Locate the cell with the specified text and output its (X, Y) center coordinate. 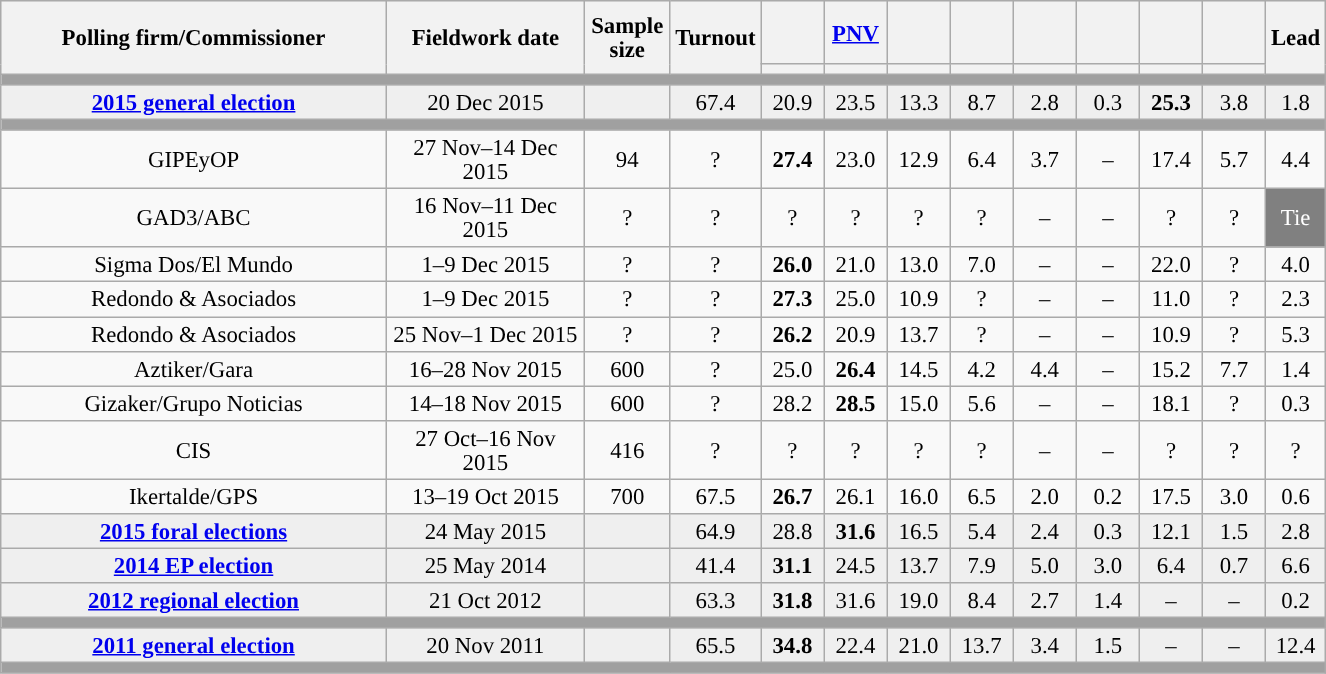
28.5 (856, 404)
PNV (856, 32)
19.0 (918, 600)
34.8 (792, 646)
Ikertalde/GPS (194, 496)
20 Nov 2011 (485, 646)
5.3 (1296, 334)
63.3 (716, 600)
25.3 (1170, 102)
12.1 (1170, 532)
Sigma Dos/El Mundo (194, 266)
15.2 (1170, 368)
25 May 2014 (485, 566)
416 (627, 450)
0.6 (1296, 496)
15.0 (918, 404)
17.5 (1170, 496)
13–19 Oct 2015 (485, 496)
26.4 (856, 368)
2.3 (1296, 300)
12.9 (918, 160)
27 Oct–16 Nov 2015 (485, 450)
27.3 (792, 300)
Aztiker/Gara (194, 368)
2.4 (1044, 532)
2014 EP election (194, 566)
18.1 (1170, 404)
3.7 (1044, 160)
Sample size (627, 38)
3.8 (1234, 102)
23.0 (856, 160)
27 Nov–14 Dec 2015 (485, 160)
5.6 (982, 404)
23.5 (856, 102)
21 Oct 2012 (485, 600)
28.8 (792, 532)
27.4 (792, 160)
67.5 (716, 496)
7.0 (982, 266)
Gizaker/Grupo Noticias (194, 404)
17.4 (1170, 160)
2.0 (1044, 496)
13.0 (918, 266)
14.5 (918, 368)
16.5 (918, 532)
5.0 (1044, 566)
2015 foral elections (194, 532)
Polling firm/Commissioner (194, 38)
11.0 (1170, 300)
24.5 (856, 566)
26.7 (792, 496)
Fieldwork date (485, 38)
5.4 (982, 532)
31.8 (792, 600)
26.0 (792, 266)
26.1 (856, 496)
6.6 (1296, 566)
2015 general election (194, 102)
2011 general election (194, 646)
2.7 (1044, 600)
5.7 (1234, 160)
7.9 (982, 566)
2012 regional election (194, 600)
16 Nov–11 Dec 2015 (485, 218)
28.2 (792, 404)
3.4 (1044, 646)
4.0 (1296, 266)
700 (627, 496)
6.5 (982, 496)
65.5 (716, 646)
14–18 Nov 2015 (485, 404)
7.7 (1234, 368)
26.2 (792, 334)
24 May 2015 (485, 532)
1.8 (1296, 102)
22.0 (1170, 266)
Lead (1296, 38)
67.4 (716, 102)
8.7 (982, 102)
4.2 (982, 368)
64.9 (716, 532)
16–28 Nov 2015 (485, 368)
8.4 (982, 600)
16.0 (918, 496)
20 Dec 2015 (485, 102)
GAD3/ABC (194, 218)
0.7 (1234, 566)
31.1 (792, 566)
22.4 (856, 646)
12.4 (1296, 646)
13.3 (918, 102)
CIS (194, 450)
GIPEyOP (194, 160)
Turnout (716, 38)
94 (627, 160)
25 Nov–1 Dec 2015 (485, 334)
Tie (1296, 218)
41.4 (716, 566)
